Search for the cell housing the specified text and yield its [x, y] center coordinate. 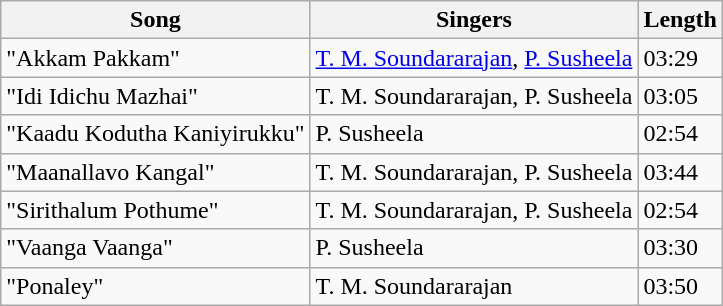
03:30 [680, 248]
"Ponaley" [156, 286]
"Sirithalum Pothume" [156, 210]
"Vaanga Vaanga" [156, 248]
Song [156, 20]
03:05 [680, 96]
03:50 [680, 286]
"Idi Idichu Mazhai" [156, 96]
"Kaadu Kodutha Kaniyirukku" [156, 134]
03:29 [680, 58]
"Akkam Pakkam" [156, 58]
Length [680, 20]
Singers [474, 20]
"Maanallavo Kangal" [156, 172]
T. M. Soundararajan [474, 286]
03:44 [680, 172]
